Capture the cell that displays the provided text and extract its [x, y] central coordinate. 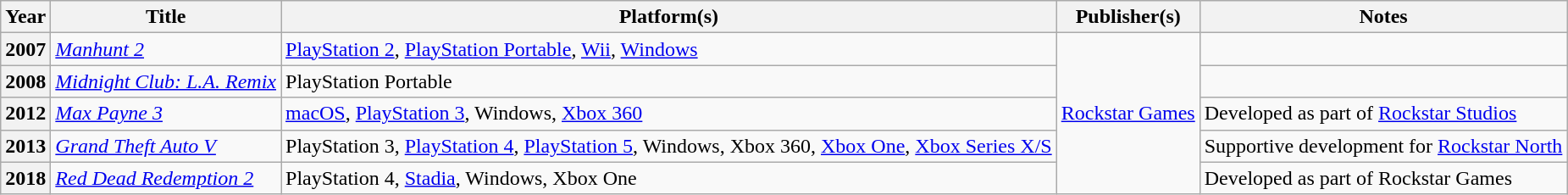
Supportive development for Rockstar North [1383, 146]
PlayStation Portable [669, 81]
macOS, PlayStation 3, Windows, Xbox 360 [669, 114]
Midnight Club: L.A. Remix [166, 81]
2008 [25, 81]
Platform(s) [669, 17]
2013 [25, 146]
2007 [25, 49]
Max Payne 3 [166, 114]
Title [166, 17]
PlayStation 4, Stadia, Windows, Xbox One [669, 178]
2012 [25, 114]
Red Dead Redemption 2 [166, 178]
Publisher(s) [1128, 17]
Developed as part of Rockstar Games [1383, 178]
Rockstar Games [1128, 114]
PlayStation 2, PlayStation Portable, Wii, Windows [669, 49]
Grand Theft Auto V [166, 146]
2018 [25, 178]
Manhunt 2 [166, 49]
Notes [1383, 17]
PlayStation 3, PlayStation 4, PlayStation 5, Windows, Xbox 360, Xbox One, Xbox Series X/S [669, 146]
Developed as part of Rockstar Studios [1383, 114]
Year [25, 17]
